Provide the (X, Y) coordinate of the cell's center where the given text is located.  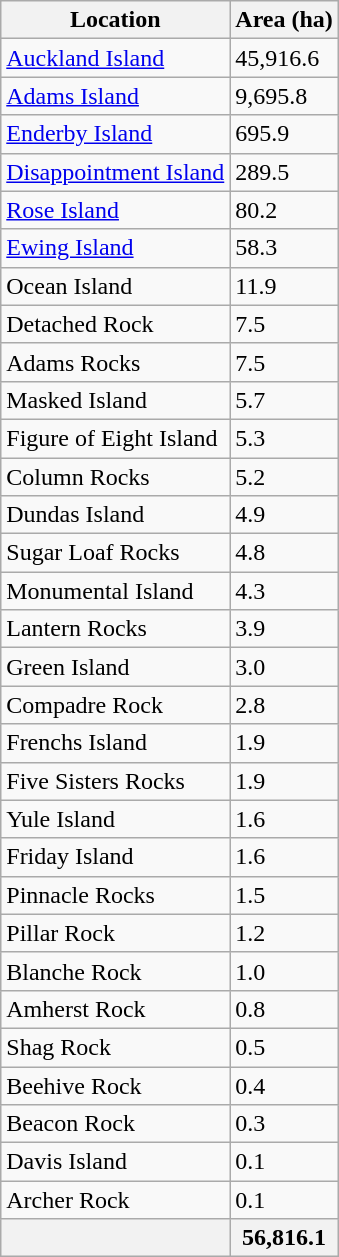
3.9 (284, 629)
0.5 (284, 1047)
4.9 (284, 515)
Area (ha) (284, 20)
Detached Rock (116, 324)
Beacon Rock (116, 1124)
Compadre Rock (116, 705)
Figure of Eight Island (116, 438)
Adams Rocks (116, 362)
3.0 (284, 667)
Location (116, 20)
Enderby Island (116, 134)
0.8 (284, 1009)
4.3 (284, 591)
Rose Island (116, 210)
695.9 (284, 134)
Frenchs Island (116, 743)
Green Island (116, 667)
Shag Rock (116, 1047)
Auckland Island (116, 58)
56,816.1 (284, 1238)
Yule Island (116, 819)
9,695.8 (284, 96)
Amherst Rock (116, 1009)
289.5 (284, 172)
Five Sisters Rocks (116, 781)
Davis Island (116, 1162)
Monumental Island (116, 591)
Pillar Rock (116, 933)
Sugar Loaf Rocks (116, 553)
11.9 (284, 286)
Pinnacle Rocks (116, 895)
0.3 (284, 1124)
Archer Rock (116, 1200)
0.4 (284, 1085)
Column Rocks (116, 477)
Masked Island (116, 400)
Blanche Rock (116, 971)
1.0 (284, 971)
Disappointment Island (116, 172)
80.2 (284, 210)
2.8 (284, 705)
5.2 (284, 477)
Adams Island (116, 96)
58.3 (284, 248)
45,916.6 (284, 58)
1.5 (284, 895)
5.3 (284, 438)
Dundas Island (116, 515)
Beehive Rock (116, 1085)
4.8 (284, 553)
Ewing Island (116, 248)
Lantern Rocks (116, 629)
1.2 (284, 933)
Ocean Island (116, 286)
Friday Island (116, 857)
5.7 (284, 400)
